Output the (x, y) coordinate of the center of the cell containing the given text.  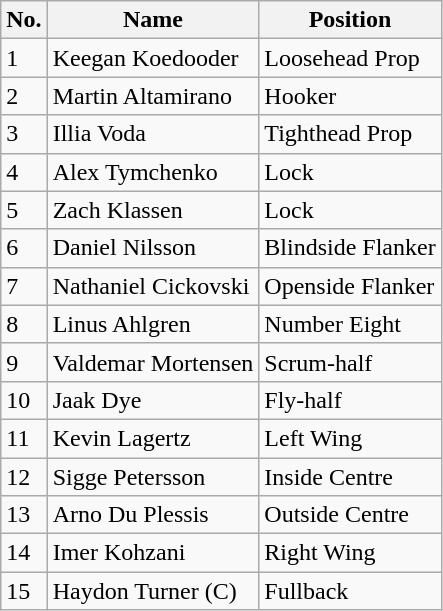
Loosehead Prop (350, 58)
Daniel Nilsson (153, 248)
Sigge Petersson (153, 477)
Fly-half (350, 400)
Nathaniel Cickovski (153, 286)
14 (24, 553)
Zach Klassen (153, 210)
Right Wing (350, 553)
Haydon Turner (C) (153, 591)
Tighthead Prop (350, 134)
15 (24, 591)
Fullback (350, 591)
7 (24, 286)
Number Eight (350, 324)
Name (153, 20)
Keegan Koedooder (153, 58)
Left Wing (350, 438)
8 (24, 324)
Blindside Flanker (350, 248)
2 (24, 96)
Position (350, 20)
11 (24, 438)
9 (24, 362)
3 (24, 134)
Inside Centre (350, 477)
5 (24, 210)
12 (24, 477)
Valdemar Mortensen (153, 362)
Arno Du Plessis (153, 515)
13 (24, 515)
Jaak Dye (153, 400)
Martin Altamirano (153, 96)
No. (24, 20)
Hooker (350, 96)
Linus Ahlgren (153, 324)
10 (24, 400)
4 (24, 172)
Openside Flanker (350, 286)
Scrum-half (350, 362)
Alex Tymchenko (153, 172)
Outside Centre (350, 515)
Imer Kohzani (153, 553)
Kevin Lagertz (153, 438)
1 (24, 58)
Illia Voda (153, 134)
6 (24, 248)
